Determine the (x, y) coordinate at the center of the cell enclosing the given text.  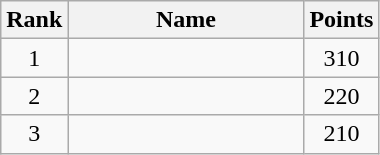
220 (342, 96)
Points (342, 20)
1 (34, 58)
Rank (34, 20)
210 (342, 134)
2 (34, 96)
310 (342, 58)
3 (34, 134)
Name (186, 20)
